Provide the [x, y] coordinate of the cell's center where the given text is located.  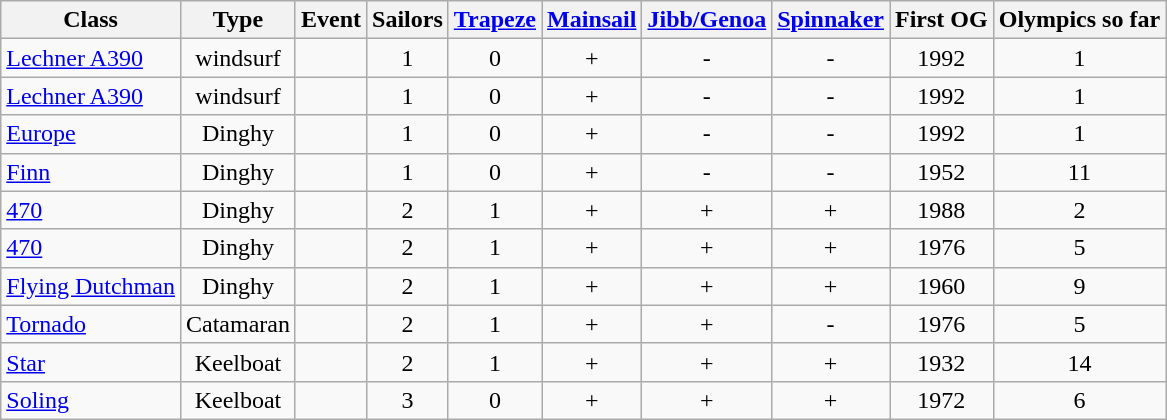
9 [1079, 286]
6 [1079, 400]
Olympics so far [1079, 20]
Type [238, 20]
14 [1079, 362]
Tornado [91, 324]
Spinnaker [831, 20]
Soling [91, 400]
Sailors [408, 20]
Star [91, 362]
Mainsail [592, 20]
1932 [942, 362]
Jibb/Genoa [707, 20]
Finn [91, 172]
1952 [942, 172]
Class [91, 20]
11 [1079, 172]
Trapeze [494, 20]
1988 [942, 210]
1960 [942, 286]
1972 [942, 400]
3 [408, 400]
Event [330, 20]
First OG [942, 20]
Catamaran [238, 324]
Europe [91, 134]
Flying Dutchman [91, 286]
